Extract the (x, y) coordinate from the center of the cell holding the provided text.  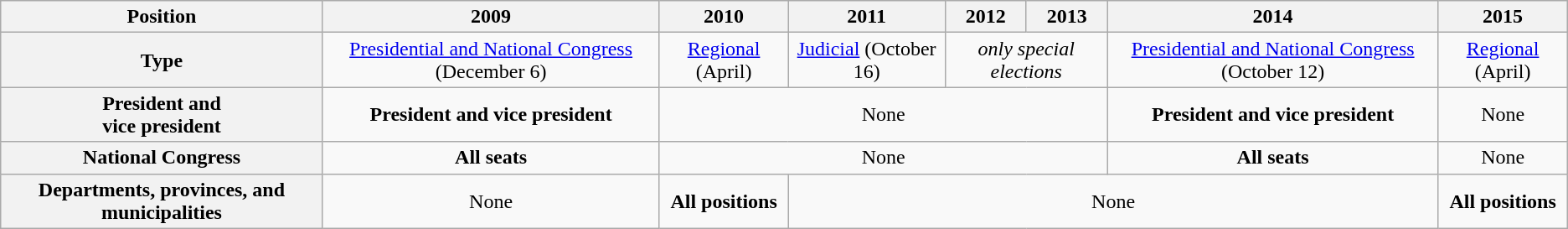
Presidential and National Congress (October 12) (1273, 60)
National Congress (162, 158)
Departments, provinces, and municipalities (162, 201)
President andvice president (162, 114)
2011 (866, 17)
2013 (1067, 17)
2015 (1503, 17)
Position (162, 17)
Judicial (October 16) (866, 60)
2014 (1273, 17)
2009 (491, 17)
only special elections (1026, 60)
2012 (985, 17)
2010 (724, 17)
Presidential and National Congress (December 6) (491, 60)
Type (162, 60)
